Locate the cell with the specified text and output its [X, Y] center coordinate. 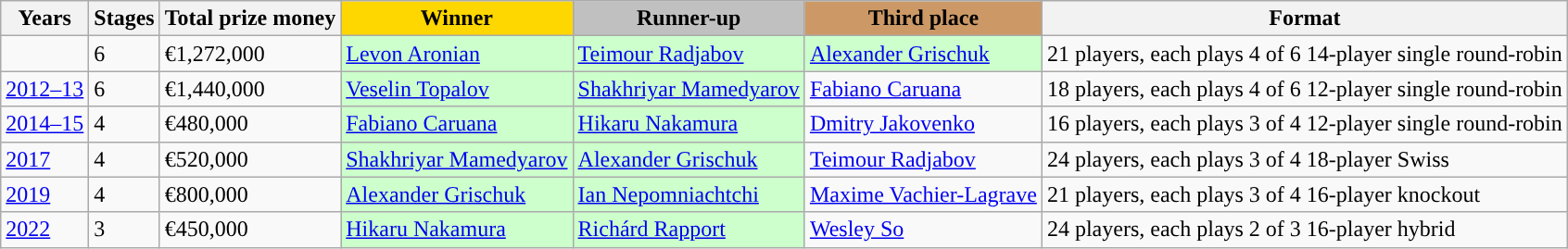
24 players, each plays 3 of 4 18-player Swiss [1305, 159]
Richárd Rapport [689, 230]
24 players, each plays 2 of 3 16-player hybrid [1305, 230]
Winner [457, 19]
Dmitry Jakovenko [923, 124]
Total prize money [250, 19]
Ian Nepomniachtchi [689, 194]
€520,000 [250, 159]
16 players, each plays 3 of 4 12-player single round-robin [1305, 124]
Format [1305, 19]
Maxime Vachier-Lagrave [923, 194]
21 players, each plays 3 of 4 16-player knockout [1305, 194]
€1,440,000 [250, 89]
€480,000 [250, 124]
Veselin Topalov [457, 89]
Stages [124, 19]
€450,000 [250, 230]
3 [124, 230]
Runner-up [689, 19]
Third place [923, 19]
2017 [44, 159]
18 players, each plays 4 of 6 12-player single round-robin [1305, 89]
Levon Aronian [457, 54]
€800,000 [250, 194]
Wesley So [923, 230]
21 players, each plays 4 of 6 14-player single round-robin [1305, 54]
2014–15 [44, 124]
2012–13 [44, 89]
2019 [44, 194]
€1,272,000 [250, 54]
Years [44, 19]
2022 [44, 230]
